For the text-containing cell, return its midpoint in (X, Y) coordinate format. 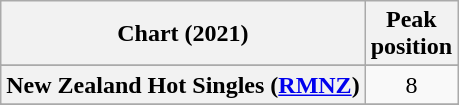
New Zealand Hot Singles (RMNZ) (183, 85)
8 (411, 85)
Chart (2021) (183, 34)
Peakposition (411, 34)
